Determine the [x, y] coordinate at the center of the cell enclosing the given text.  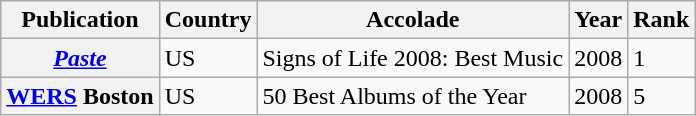
Signs of Life 2008: Best Music [413, 58]
5 [662, 96]
WERS Boston [80, 96]
Paste [80, 58]
1 [662, 58]
Country [208, 20]
Publication [80, 20]
50 Best Albums of the Year [413, 96]
Rank [662, 20]
Year [598, 20]
Accolade [413, 20]
